Return the (X, Y) coordinate for the center point of the cell that contains the specified text.  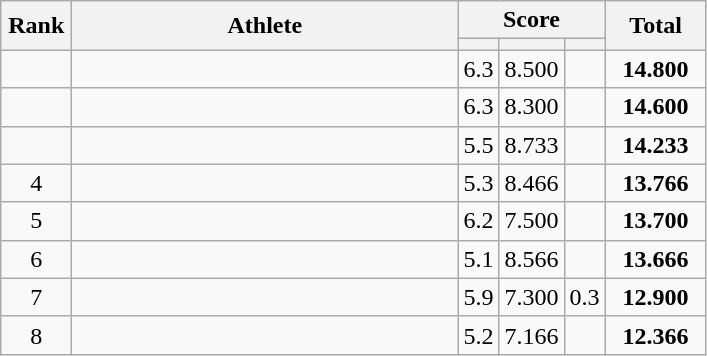
14.600 (656, 107)
0.3 (584, 297)
4 (36, 183)
5.9 (478, 297)
Score (532, 20)
5.5 (478, 145)
7 (36, 297)
8.300 (532, 107)
14.233 (656, 145)
8 (36, 335)
Total (656, 26)
7.500 (532, 221)
7.166 (532, 335)
7.300 (532, 297)
14.800 (656, 69)
13.666 (656, 259)
Rank (36, 26)
6 (36, 259)
6.2 (478, 221)
12.366 (656, 335)
12.900 (656, 297)
13.766 (656, 183)
13.700 (656, 221)
8.733 (532, 145)
5.1 (478, 259)
8.466 (532, 183)
Athlete (265, 26)
5.3 (478, 183)
8.566 (532, 259)
8.500 (532, 69)
5.2 (478, 335)
5 (36, 221)
